Output the (X, Y) coordinate of the center of the cell containing the given text.  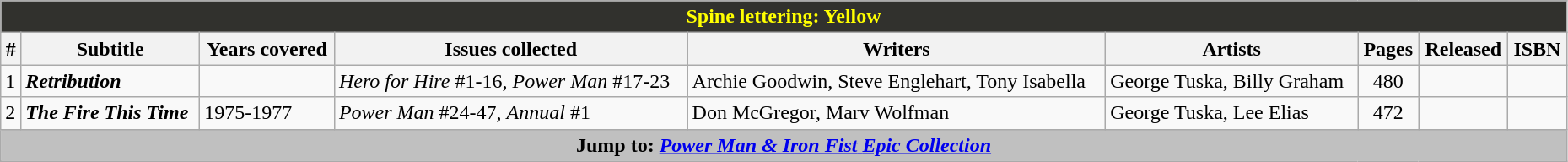
Jump to: Power Man & Iron Fist Epic Collection (784, 145)
Artists (1231, 49)
Don McGregor, Marv Wolfman (897, 113)
Pages (1388, 49)
2 (11, 113)
1 (11, 81)
480 (1388, 81)
George Tuska, Lee Elias (1231, 113)
Subtitle (110, 49)
ISBN (1538, 49)
Hero for Hire #1-16, Power Man #17-23 (511, 81)
Retribution (110, 81)
Archie Goodwin, Steve Englehart, Tony Isabella (897, 81)
1975-1977 (267, 113)
Years covered (267, 49)
The Fire This Time (110, 113)
Writers (897, 49)
# (11, 49)
Issues collected (511, 49)
Released (1463, 49)
Spine lettering: Yellow (784, 17)
Power Man #24-47, Annual #1 (511, 113)
George Tuska, Billy Graham (1231, 81)
472 (1388, 113)
